Pinpoint the cell where the given text exists, returning its [x, y] midpoint coordinate. 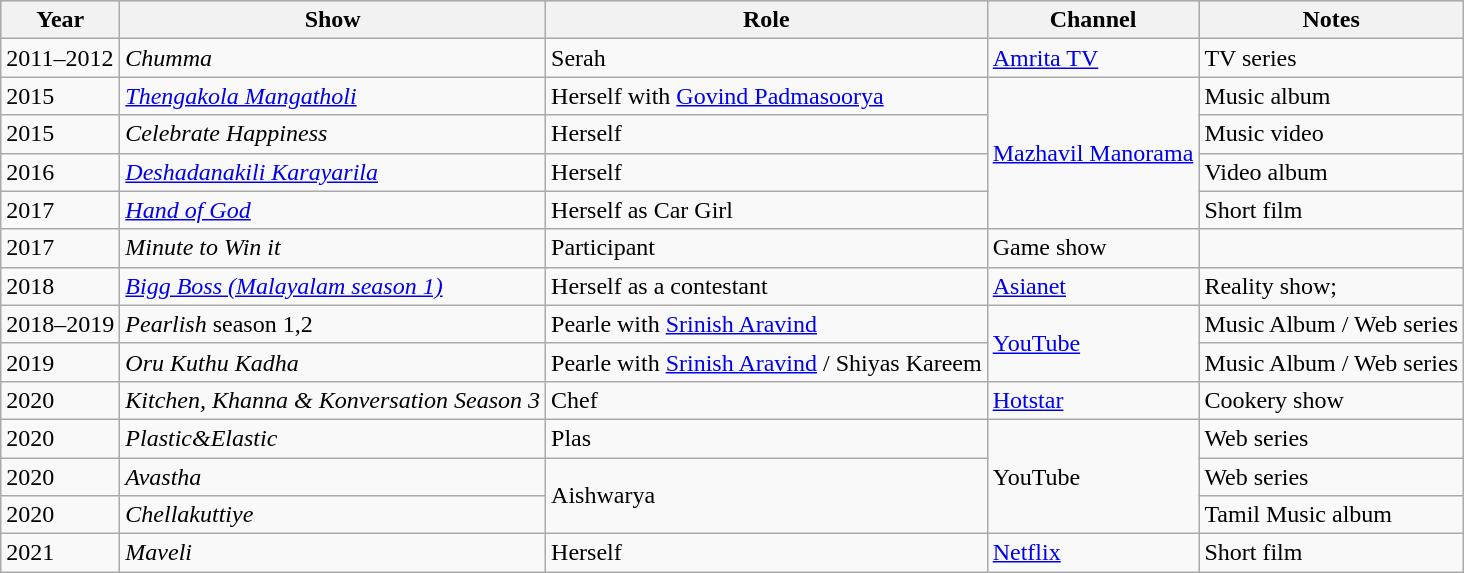
Hand of God [333, 210]
Notes [1332, 20]
Plastic&Elastic [333, 438]
Netflix [1093, 553]
Role [767, 20]
Channel [1093, 20]
Pearle with Srinish Aravind [767, 324]
Tamil Music album [1332, 515]
2011–2012 [60, 58]
Serah [767, 58]
Hotstar [1093, 400]
2019 [60, 362]
2021 [60, 553]
2018–2019 [60, 324]
Game show [1093, 248]
Herself as Car Girl [767, 210]
Pearlish season 1,2 [333, 324]
Cookery show [1332, 400]
Participant [767, 248]
Deshadanakili Karayarila [333, 172]
Chef [767, 400]
Herself as a contestant [767, 286]
Oru Kuthu Kadha [333, 362]
Herself with Govind Padmasoorya [767, 96]
Pearle with Srinish Aravind / Shiyas Kareem [767, 362]
Thengakola Mangatholi [333, 96]
Music album [1332, 96]
Reality show; [1332, 286]
Maveli [333, 553]
2016 [60, 172]
Chumma [333, 58]
Mazhavil Manorama [1093, 153]
Kitchen, Khanna & Konversation Season 3 [333, 400]
Avastha [333, 477]
Bigg Boss (Malayalam season 1) [333, 286]
Amrita TV [1093, 58]
Video album [1332, 172]
Plas [767, 438]
Music video [1332, 134]
Show [333, 20]
2018 [60, 286]
Celebrate Happiness [333, 134]
Year [60, 20]
Asianet [1093, 286]
Minute to Win it [333, 248]
Chellakuttiye [333, 515]
TV series [1332, 58]
Aishwarya [767, 496]
